Determine the [X, Y] coordinate at the center of the cell enclosing the given text.  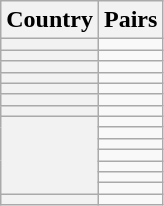
Pairs [130, 20]
Country [50, 20]
